Pinpoint the cell where the given text exists, returning its (x, y) midpoint coordinate. 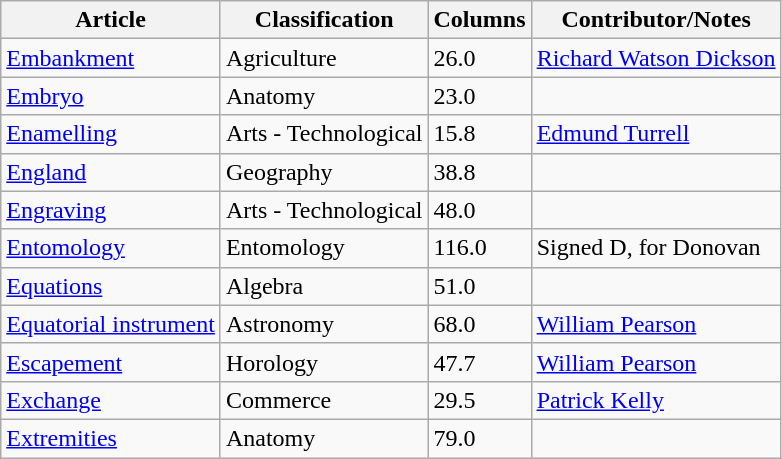
Escapement (111, 362)
116.0 (480, 248)
Algebra (324, 286)
68.0 (480, 324)
Columns (480, 20)
15.8 (480, 134)
Patrick Kelly (656, 400)
48.0 (480, 210)
29.5 (480, 400)
Richard Watson Dickson (656, 58)
Classification (324, 20)
Signed D, for Donovan (656, 248)
Astronomy (324, 324)
Enamelling (111, 134)
23.0 (480, 96)
Equatorial instrument (111, 324)
Geography (324, 172)
Exchange (111, 400)
Contributor/Notes (656, 20)
England (111, 172)
Engraving (111, 210)
51.0 (480, 286)
Embryo (111, 96)
Edmund Turrell (656, 134)
47.7 (480, 362)
Commerce (324, 400)
Equations (111, 286)
26.0 (480, 58)
Agriculture (324, 58)
79.0 (480, 438)
Embankment (111, 58)
Horology (324, 362)
Article (111, 20)
Extremities (111, 438)
38.8 (480, 172)
